Extract the (X, Y) coordinate from the center of the cell holding the provided text.  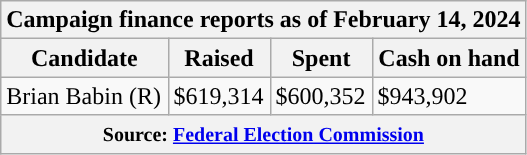
Source: Federal Election Commission (264, 134)
Brian Babin (R) (84, 96)
Spent (321, 58)
Campaign finance reports as of February 14, 2024 (264, 20)
$619,314 (219, 96)
Cash on hand (449, 58)
$600,352 (321, 96)
$943,902 (449, 96)
Raised (219, 58)
Candidate (84, 58)
